Find where the given text appears and provide that cell's center as [x, y] coordinate. 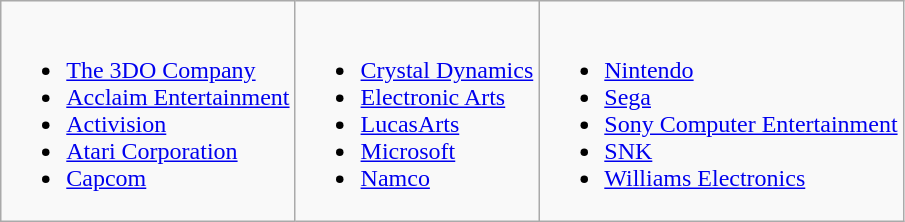
NintendoSegaSony Computer EntertainmentSNKWilliams Electronics [721, 112]
The 3DO CompanyAcclaim EntertainmentActivisionAtari CorporationCapcom [148, 112]
Crystal DynamicsElectronic ArtsLucasArtsMicrosoftNamco [417, 112]
